Search for the cell housing the specified text and yield its [x, y] center coordinate. 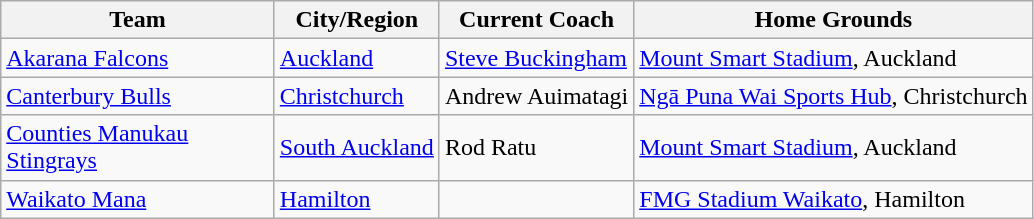
Counties Manukau Stingrays [138, 148]
City/Region [356, 20]
FMG Stadium Waikato, Hamilton [834, 199]
Current Coach [536, 20]
Canterbury Bulls [138, 96]
Christchurch [356, 96]
Home Grounds [834, 20]
Ngā Puna Wai Sports Hub, Christchurch [834, 96]
Auckland [356, 58]
Akarana Falcons [138, 58]
Waikato Mana [138, 199]
Team [138, 20]
Andrew Auimatagi [536, 96]
Rod Ratu [536, 148]
Hamilton [356, 199]
South Auckland [356, 148]
Steve Buckingham [536, 58]
